Capture the cell that displays the provided text and extract its [X, Y] central coordinate. 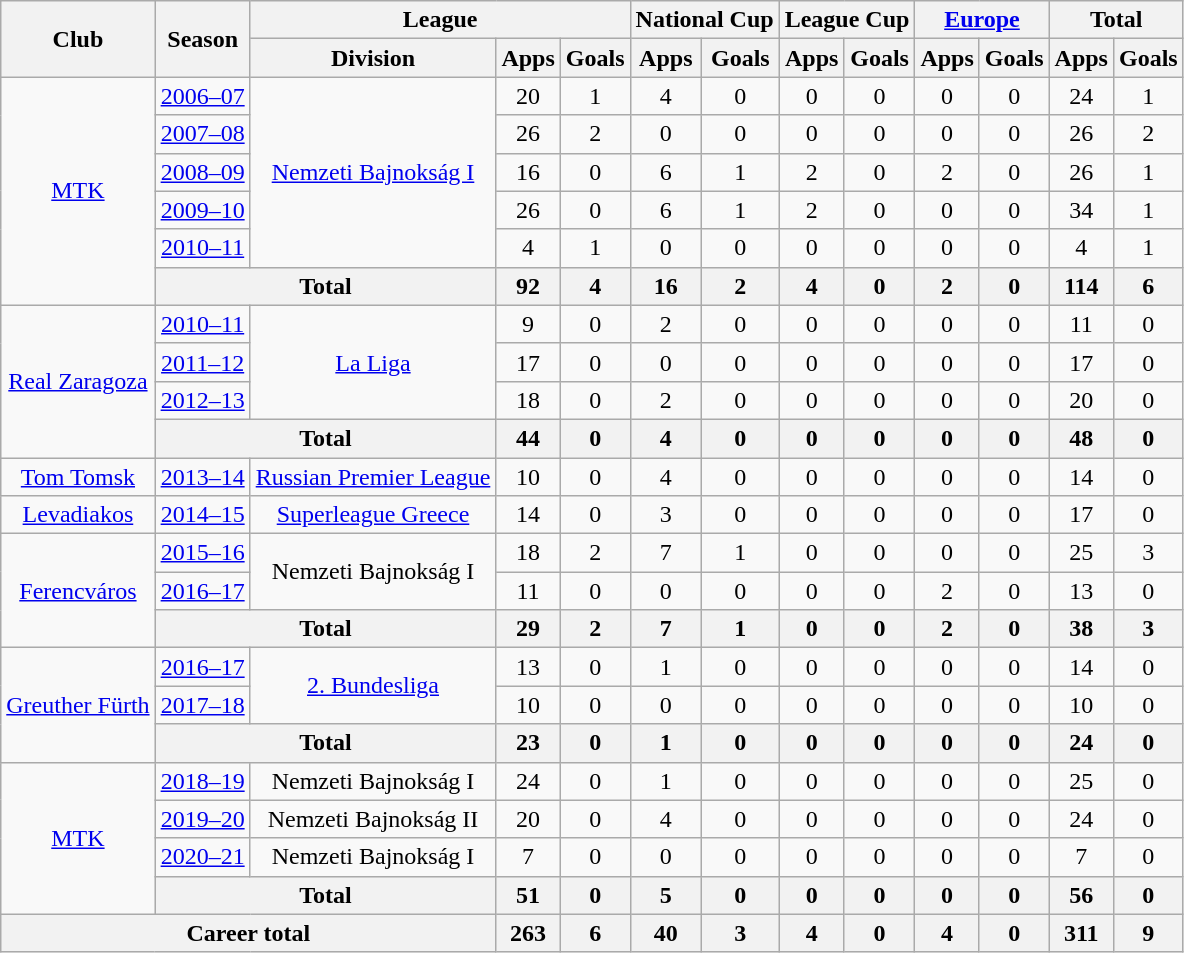
Club [78, 39]
34 [1081, 210]
2015–16 [202, 553]
5 [666, 895]
38 [1081, 629]
2012–13 [202, 400]
Ferencváros [78, 591]
2. Bundesliga [373, 686]
23 [528, 743]
2017–18 [202, 705]
44 [528, 438]
51 [528, 895]
2008–09 [202, 172]
56 [1081, 895]
National Cup [704, 20]
2014–15 [202, 515]
29 [528, 629]
2018–19 [202, 781]
Tom Tomsk [78, 477]
2006–07 [202, 96]
263 [528, 933]
Career total [248, 933]
2020–21 [202, 857]
Season [202, 39]
Nemzeti Bajnokság II [373, 819]
Russian Premier League [373, 477]
Division [373, 58]
92 [528, 286]
2009–10 [202, 210]
2013–14 [202, 477]
2019–20 [202, 819]
2007–08 [202, 134]
48 [1081, 438]
League Cup [847, 20]
114 [1081, 286]
La Liga [373, 362]
Greuther Fürth [78, 705]
Real Zaragoza [78, 381]
Levadiakos [78, 515]
40 [666, 933]
311 [1081, 933]
League [440, 20]
Europe [982, 20]
2011–12 [202, 362]
Superleague Greece [373, 515]
